Detect which cell encompasses the target text, then output its (x, y) center coordinate. 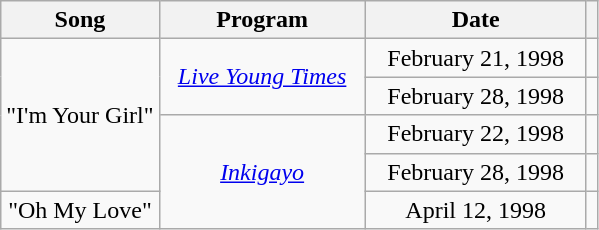
Date (476, 20)
Song (80, 20)
February 21, 1998 (476, 58)
April 12, 1998 (476, 210)
"Oh My Love" (80, 210)
Inkigayo (262, 172)
Live Young Times (262, 77)
Program (262, 20)
February 22, 1998 (476, 134)
"I'm Your Girl" (80, 115)
